Detect which cell encompasses the target text, then output its (x, y) center coordinate. 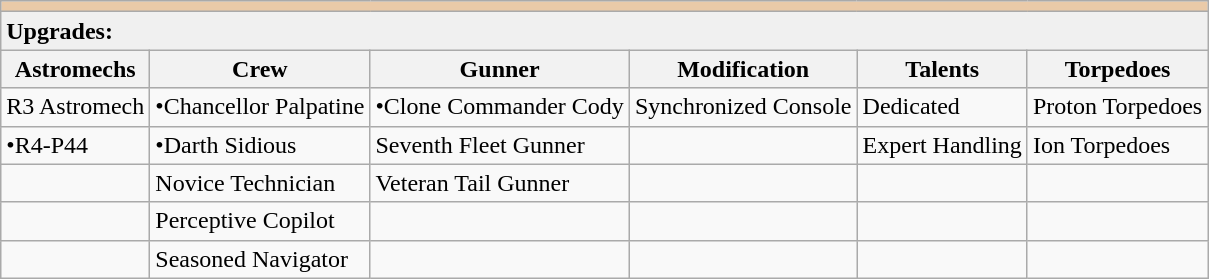
Ion Torpedoes (1117, 145)
•Darth Sidious (260, 145)
Expert Handling (942, 145)
Proton Torpedoes (1117, 107)
•R4-P44 (76, 145)
Modification (743, 69)
Astromechs (76, 69)
Crew (260, 69)
Upgrades: (604, 31)
Seventh Fleet Gunner (500, 145)
R3 Astromech (76, 107)
•Clone Commander Cody (500, 107)
Dedicated (942, 107)
Synchronized Console (743, 107)
Torpedoes (1117, 69)
Veteran Tail Gunner (500, 183)
Novice Technician (260, 183)
•Chancellor Palpatine (260, 107)
Perceptive Copilot (260, 221)
Seasoned Navigator (260, 259)
Talents (942, 69)
Gunner (500, 69)
